From the cell containing the given text, extract its center point as (X, Y) coordinate. 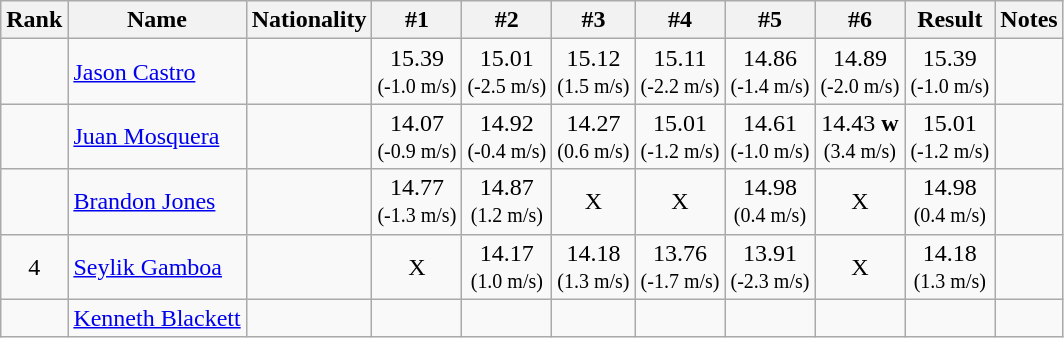
15.01 (-1.2 m/s) (680, 136)
14.92 (-0.4 m/s) (507, 136)
#1 (417, 20)
14.89 (-2.0 m/s) (860, 72)
Seylik Gamboa (157, 266)
14.27 (0.6 m/s) (594, 136)
14.77 (-1.3 m/s) (417, 202)
Brandon Jones (157, 202)
#3 (594, 20)
14.18 (1.3 m/s) (594, 266)
Notes (1029, 20)
#6 (860, 20)
14.18(1.3 m/s) (950, 266)
15.11 (-2.2 m/s) (680, 72)
Result (950, 20)
14.61 (-1.0 m/s) (770, 136)
14.98(0.4 m/s) (950, 202)
4 (34, 266)
14.07 (-0.9 m/s) (417, 136)
14.86 (-1.4 m/s) (770, 72)
#2 (507, 20)
15.01(-1.2 m/s) (950, 136)
14.43 w (3.4 m/s) (860, 136)
Rank (34, 20)
15.01 (-2.5 m/s) (507, 72)
#5 (770, 20)
14.17 (1.0 m/s) (507, 266)
15.12 (1.5 m/s) (594, 72)
Kenneth Blackett (157, 318)
15.39 (-1.0 m/s) (417, 72)
Name (157, 20)
15.39(-1.0 m/s) (950, 72)
Nationality (309, 20)
#4 (680, 20)
Juan Mosquera (157, 136)
13.91 (-2.3 m/s) (770, 266)
Jason Castro (157, 72)
13.76 (-1.7 m/s) (680, 266)
14.98 (0.4 m/s) (770, 202)
14.87 (1.2 m/s) (507, 202)
